Provide the (X, Y) coordinate of the cell's center where the given text is located.  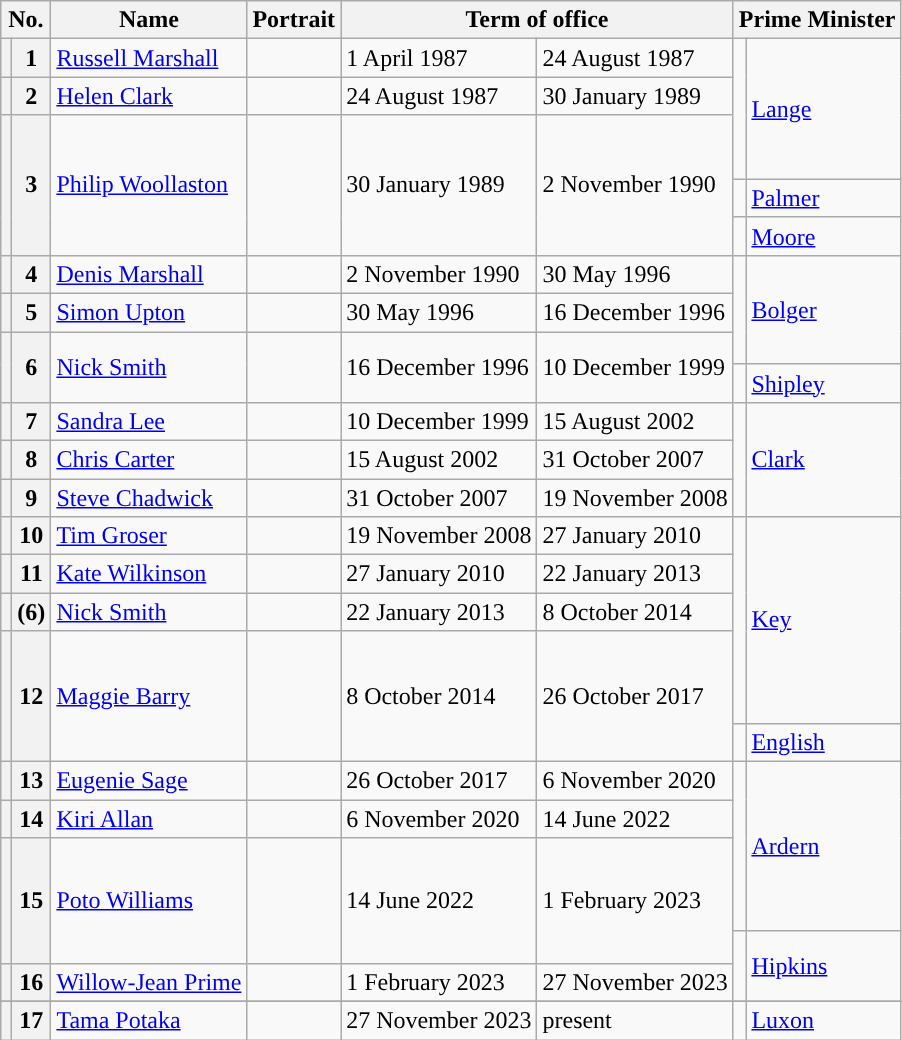
Luxon (824, 1020)
Term of office (538, 20)
Chris Carter (149, 459)
Helen Clark (149, 96)
Denis Marshall (149, 274)
11 (32, 574)
Tama Potaka (149, 1020)
1 April 1987 (439, 58)
Poto Williams (149, 901)
Portrait (294, 20)
Ardern (824, 846)
Palmer (824, 198)
Shipley (824, 383)
Key (824, 620)
12 (32, 696)
4 (32, 274)
14 (32, 819)
2 (32, 96)
6 (32, 368)
5 (32, 312)
Simon Upton (149, 312)
Name (149, 20)
8 (32, 459)
Steve Chadwick (149, 497)
Tim Groser (149, 536)
7 (32, 421)
Kate Wilkinson (149, 574)
Sandra Lee (149, 421)
13 (32, 781)
Kiri Allan (149, 819)
No. (26, 20)
Russell Marshall (149, 58)
17 (32, 1020)
9 (32, 497)
English (824, 743)
Hipkins (824, 966)
Willow-Jean Prime (149, 982)
Prime Minister (817, 20)
(6) (32, 612)
Philip Woollaston (149, 185)
Moore (824, 236)
1 (32, 58)
Clark (824, 459)
Maggie Barry (149, 696)
Bolger (824, 310)
present (635, 1020)
Eugenie Sage (149, 781)
16 (32, 982)
15 (32, 901)
10 (32, 536)
3 (32, 185)
Lange (824, 109)
